Return [X, Y] of the center of cell containing provided text 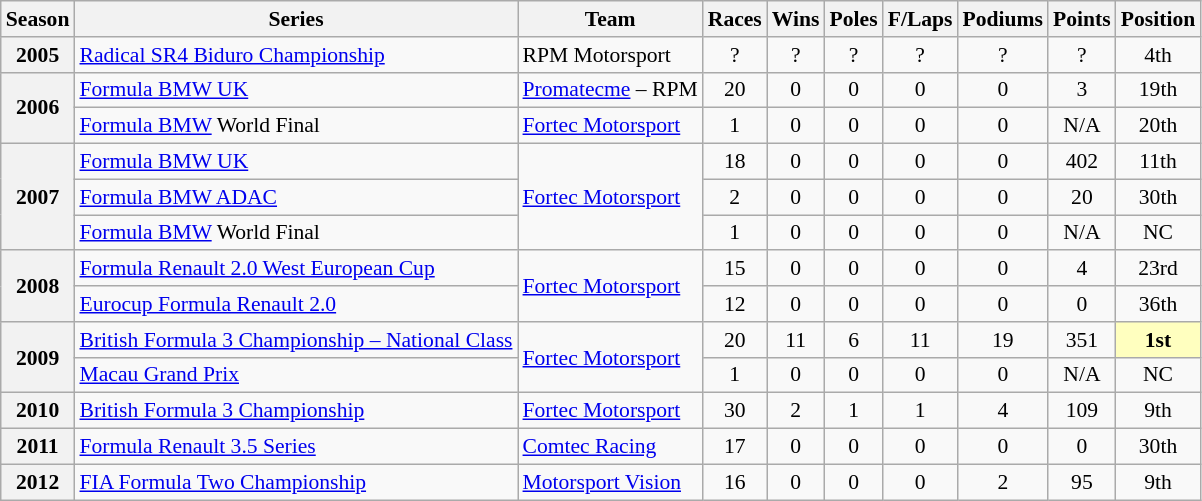
19th [1158, 90]
30 [735, 411]
2009 [38, 358]
British Formula 3 Championship [296, 411]
6 [854, 340]
16 [735, 482]
Macau Grand Prix [296, 375]
402 [1082, 162]
3 [1082, 90]
4th [1158, 55]
Formula BMW ADAC [296, 197]
12 [735, 304]
Season [38, 19]
36th [1158, 304]
2011 [38, 447]
1st [1158, 340]
Series [296, 19]
11th [1158, 162]
23rd [1158, 269]
15 [735, 269]
Comtec Racing [610, 447]
Team [610, 19]
Races [735, 19]
2005 [38, 55]
109 [1082, 411]
Promatecme – RPM [610, 90]
2006 [38, 108]
FIA Formula Two Championship [296, 482]
351 [1082, 340]
2007 [38, 198]
RPM Motorsport [610, 55]
Eurocup Formula Renault 2.0 [296, 304]
Formula Renault 3.5 Series [296, 447]
20th [1158, 126]
19 [1004, 340]
British Formula 3 Championship – National Class [296, 340]
17 [735, 447]
Wins [796, 19]
Position [1158, 19]
Points [1082, 19]
Motorsport Vision [610, 482]
F/Laps [920, 19]
Poles [854, 19]
18 [735, 162]
Podiums [1004, 19]
Formula Renault 2.0 West European Cup [296, 269]
Radical SR4 Biduro Championship [296, 55]
2012 [38, 482]
2008 [38, 286]
2010 [38, 411]
95 [1082, 482]
